Scan for the cell matching the given text and deliver its (x, y) coordinate at center. 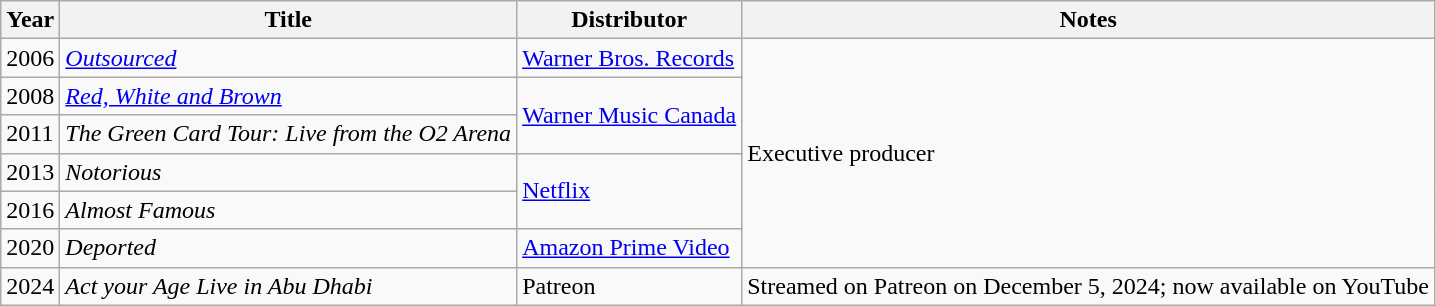
Warner Music Canada (630, 115)
Notes (1088, 20)
The Green Card Tour: Live from the O2 Arena (288, 134)
Executive producer (1088, 153)
2006 (30, 58)
Distributor (630, 20)
Netflix (630, 191)
2024 (30, 286)
Almost Famous (288, 210)
Notorious (288, 172)
2020 (30, 248)
Act your Age Live in Abu Dhabi (288, 286)
Deported (288, 248)
Warner Bros. Records (630, 58)
Amazon Prime Video (630, 248)
2011 (30, 134)
Red, White and Brown (288, 96)
Patreon (630, 286)
2008 (30, 96)
2016 (30, 210)
Year (30, 20)
Title (288, 20)
2013 (30, 172)
Outsourced (288, 58)
Streamed on Patreon on December 5, 2024; now available on YouTube (1088, 286)
